Extract the [X, Y] coordinate from the center of the cell holding the provided text.  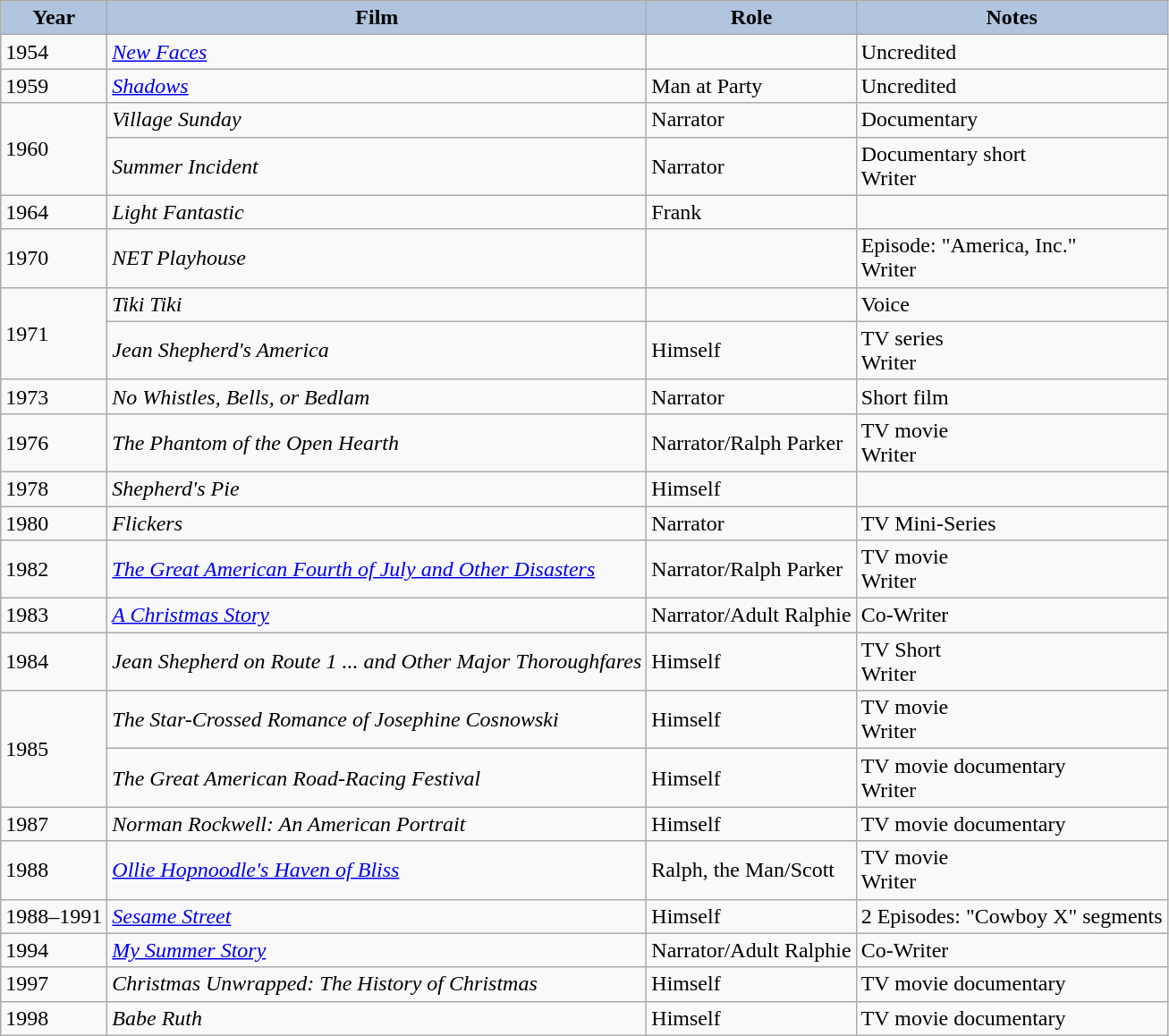
1994 [54, 950]
Role [751, 18]
Ollie Hopnoodle's Haven of Bliss [377, 870]
Frank [751, 212]
Norman Rockwell: An American Portrait [377, 824]
New Faces [377, 52]
Notes [1012, 18]
1960 [54, 149]
TV ShortWriter [1012, 662]
1954 [54, 52]
The Great American Road-Racing Festival [377, 778]
1970 [54, 258]
Summer Incident [377, 166]
1971 [54, 333]
Year [54, 18]
1988 [54, 870]
Sesame Street [377, 916]
Man at Party [751, 86]
1980 [54, 523]
Episode: "America, Inc."Writer [1012, 258]
1997 [54, 984]
1973 [54, 396]
Shadows [377, 86]
Shepherd's Pie [377, 488]
TV seriesWriter [1012, 351]
My Summer Story [377, 950]
Village Sunday [377, 120]
Short film [1012, 396]
Film [377, 18]
Tiki Tiki [377, 304]
The Star-Crossed Romance of Josephine Cosnowski [377, 719]
1964 [54, 212]
Documentary shortWriter [1012, 166]
1978 [54, 488]
Jean Shepherd's America [377, 351]
The Great American Fourth of July and Other Disasters [377, 569]
Ralph, the Man/Scott [751, 870]
Voice [1012, 304]
A Christmas Story [377, 616]
1984 [54, 662]
NET Playhouse [377, 258]
TV movie documentaryWriter [1012, 778]
The Phantom of the Open Hearth [377, 442]
1982 [54, 569]
1976 [54, 442]
Flickers [377, 523]
1959 [54, 86]
2 Episodes: "Cowboy X" segments [1012, 916]
1988–1991 [54, 916]
1985 [54, 749]
TV Mini-Series [1012, 523]
1987 [54, 824]
Documentary [1012, 120]
1983 [54, 616]
No Whistles, Bells, or Bedlam [377, 396]
Light Fantastic [377, 212]
Babe Ruth [377, 1018]
Christmas Unwrapped: The History of Christmas [377, 984]
1998 [54, 1018]
Jean Shepherd on Route 1 ... and Other Major Thoroughfares [377, 662]
